Detect which cell encompasses the target text, then output its [X, Y] center coordinate. 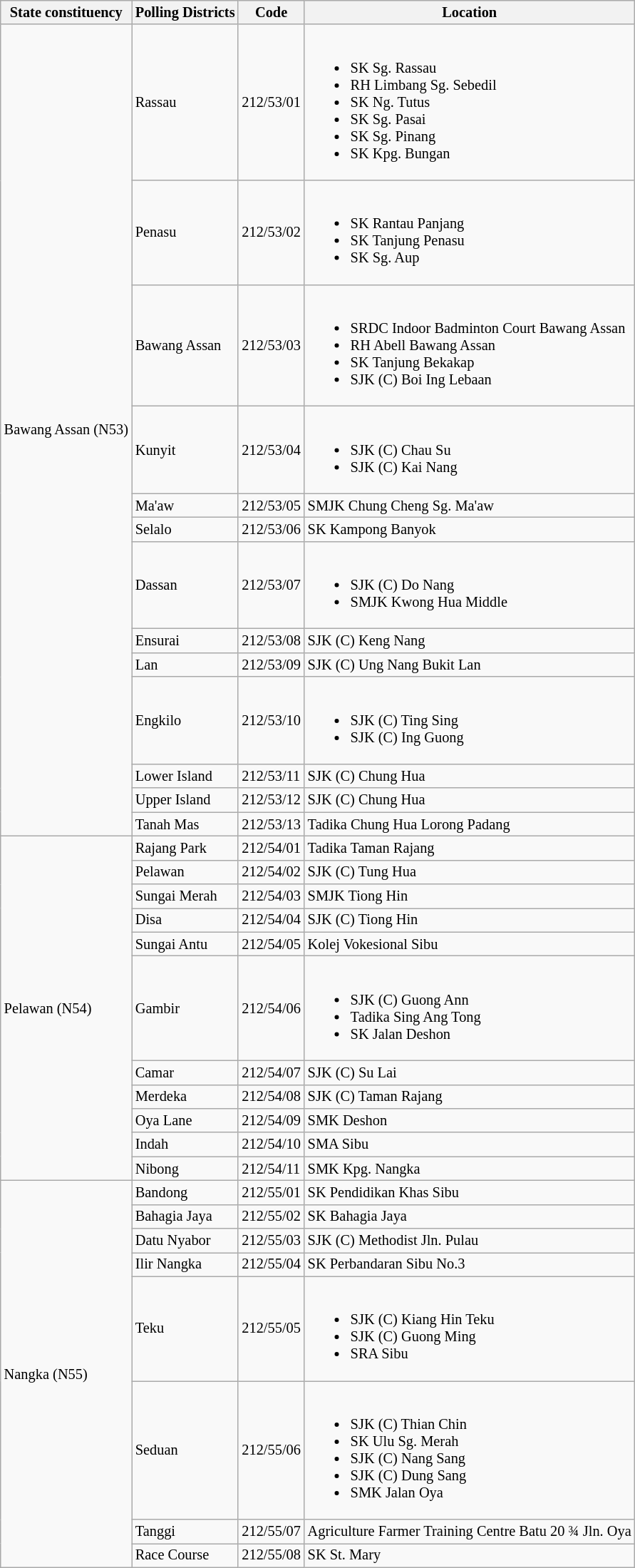
SMA Sibu [470, 1144]
212/53/04 [271, 449]
212/53/13 [271, 824]
212/55/04 [271, 1264]
212/54/05 [271, 944]
Dassan [185, 585]
SJK (C) Su Lai [470, 1072]
212/54/11 [271, 1169]
212/53/05 [271, 506]
212/53/07 [271, 585]
SJK (C) Do NangSMJK Kwong Hua Middle [470, 585]
SMK Kpg. Nangka [470, 1169]
212/54/07 [271, 1072]
SK Kampong Banyok [470, 529]
212/54/02 [271, 872]
Selalo [185, 529]
Upper Island [185, 800]
SMK Deshon [470, 1120]
Ma'aw [185, 506]
212/53/03 [271, 345]
Bawang Assan (N53) [66, 430]
212/53/02 [271, 232]
212/55/03 [271, 1241]
212/54/09 [271, 1120]
Tadika Chung Hua Lorong Padang [470, 824]
212/55/05 [271, 1328]
SJK (C) Guong AnnTadika Sing Ang TongSK Jalan Deshon [470, 1008]
212/55/02 [271, 1216]
Bandong [185, 1192]
Lower Island [185, 776]
SK Perbandaran Sibu No.3 [470, 1264]
212/55/06 [271, 1450]
212/54/01 [271, 848]
Indah [185, 1144]
SJK (C) Thian ChinSK Ulu Sg. MerahSJK (C) Nang SangSJK (C) Dung SangSMK Jalan Oya [470, 1450]
State constituency [66, 12]
SJK (C) Ting SingSJK (C) Ing Guong [470, 720]
212/55/07 [271, 1532]
Teku [185, 1328]
212/54/06 [271, 1008]
Tadika Taman Rajang [470, 848]
Race Course [185, 1555]
SMJK Chung Cheng Sg. Ma'aw [470, 506]
Kolej Vokesional Sibu [470, 944]
212/53/11 [271, 776]
212/55/01 [271, 1192]
212/53/10 [271, 720]
SJK (C) Chau SuSJK (C) Kai Nang [470, 449]
Nibong [185, 1169]
212/54/08 [271, 1097]
212/54/03 [271, 896]
SMJK Tiong Hin [470, 896]
Ensurai [185, 641]
212/53/09 [271, 665]
SJK (C) Taman Rajang [470, 1097]
SJK (C) Methodist Jln. Pulau [470, 1241]
Merdeka [185, 1097]
Datu Nyabor [185, 1241]
Rajang Park [185, 848]
SJK (C) Tiong Hin [470, 920]
Rassau [185, 102]
SK Bahagia Jaya [470, 1216]
Polling Districts [185, 12]
SK Rantau PanjangSK Tanjung PenasuSK Sg. Aup [470, 232]
Penasu [185, 232]
Sungai Antu [185, 944]
Oya Lane [185, 1120]
Tanggi [185, 1532]
Lan [185, 665]
SJK (C) Tung Hua [470, 872]
SRDC Indoor Badminton Court Bawang AssanRH Abell Bawang AssanSK Tanjung BekakapSJK (C) Boi Ing Lebaan [470, 345]
212/53/06 [271, 529]
Bahagia Jaya [185, 1216]
Nangka (N55) [66, 1373]
SK Pendidikan Khas Sibu [470, 1192]
Code [271, 12]
Kunyit [185, 449]
Sungai Merah [185, 896]
Ilir Nangka [185, 1264]
Pelawan [185, 872]
Pelawan (N54) [66, 1008]
SJK (C) Ung Nang Bukit Lan [470, 665]
212/55/08 [271, 1555]
SJK (C) Kiang Hin TekuSJK (C) Guong MingSRA Sibu [470, 1328]
SK St. Mary [470, 1555]
212/53/08 [271, 641]
Agriculture Farmer Training Centre Batu 20 ¾ Jln. Oya [470, 1532]
212/53/12 [271, 800]
Disa [185, 920]
SK Sg. RassauRH Limbang Sg. SebedilSK Ng. TutusSK Sg. PasaiSK Sg. PinangSK Kpg. Bungan [470, 102]
Tanah Mas [185, 824]
Gambir [185, 1008]
212/54/10 [271, 1144]
212/54/04 [271, 920]
Seduan [185, 1450]
212/53/01 [271, 102]
Location [470, 12]
SJK (C) Keng Nang [470, 641]
Bawang Assan [185, 345]
Engkilo [185, 720]
Camar [185, 1072]
